Search for the cell housing the specified text and yield its (x, y) center coordinate. 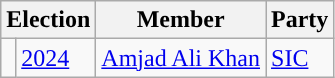
SIC (300, 58)
Party (300, 20)
Member (181, 20)
2024 (56, 58)
Election (48, 20)
Amjad Ali Khan (181, 58)
